Extract the [x, y] coordinate from the center of the cell holding the provided text.  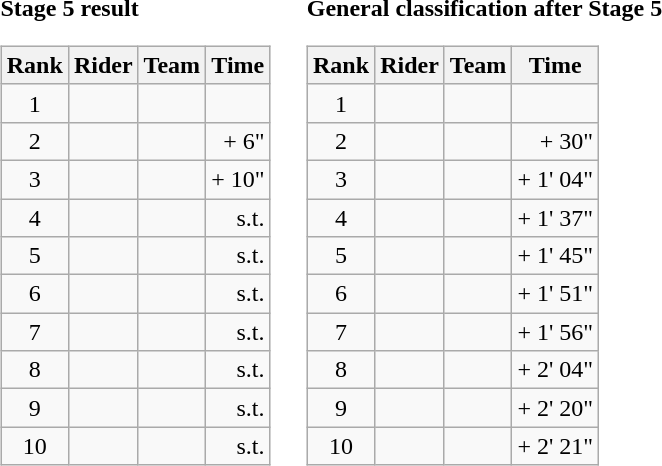
+ 2' 21" [556, 446]
+ 10" [238, 179]
+ 2' 04" [556, 370]
+ 1' 45" [556, 256]
+ 2' 20" [556, 408]
+ 1' 51" [556, 294]
+ 6" [238, 141]
+ 30" [556, 141]
+ 1' 37" [556, 217]
+ 1' 04" [556, 179]
+ 1' 56" [556, 332]
